Output the [x, y] coordinate of the center of the cell containing the given text.  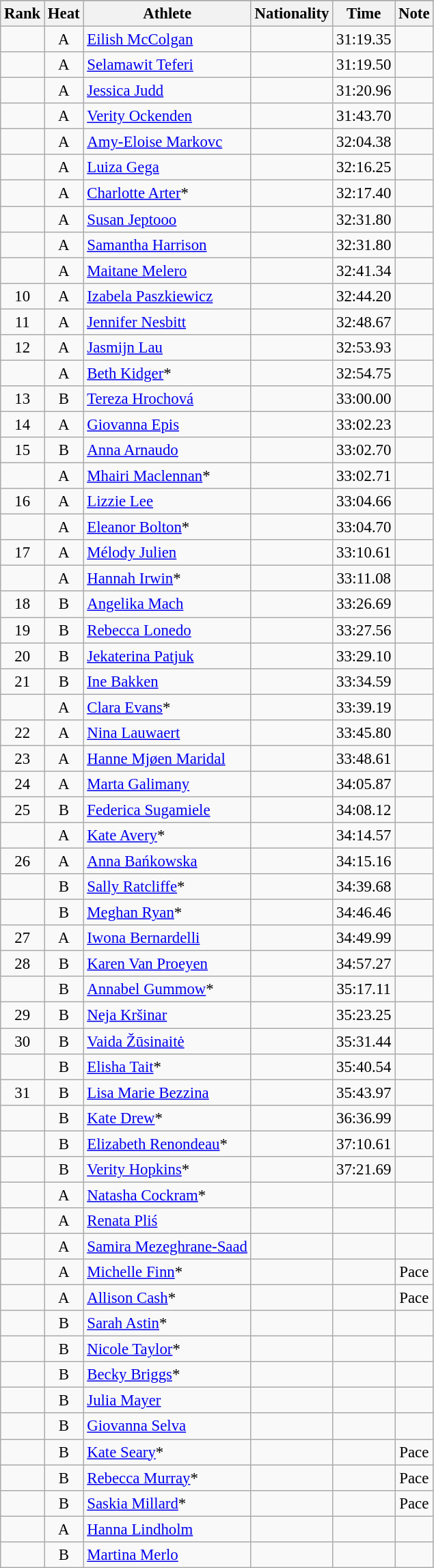
33:04.70 [364, 527]
Charlotte Arter* [167, 193]
Hannah Irwin* [167, 579]
13 [23, 399]
16 [23, 501]
32:44.20 [364, 296]
Selamawit Teferi [167, 65]
Jekaterina Patjuk [167, 656]
Time [364, 14]
34:46.46 [364, 913]
34:15.16 [364, 862]
Elisha Tait* [167, 1067]
Michelle Finn* [167, 1272]
Karen Van Proeyen [167, 964]
Renata Pliś [167, 1221]
Susan Jeptooo [167, 219]
29 [23, 1015]
Hanne Mjøen Maridal [167, 758]
35:40.54 [364, 1067]
37:21.69 [364, 1170]
25 [23, 810]
27 [23, 938]
Athlete [167, 14]
Vaida Žūsinaitė [167, 1041]
17 [23, 553]
34:57.27 [364, 964]
Lizzie Lee [167, 501]
33:45.80 [364, 733]
Rebecca Murray* [167, 1478]
35:43.97 [364, 1092]
Becky Briggs* [167, 1375]
Verity Ockenden [167, 116]
Hanna Lindholm [167, 1529]
18 [23, 605]
Luiza Gega [167, 167]
Amy-Eloise Markovc [167, 142]
22 [23, 733]
35:31.44 [364, 1041]
Marta Galimany [167, 784]
Mhairi Maclennan* [167, 476]
Giovanna Selva [167, 1427]
32:04.38 [364, 142]
Meghan Ryan* [167, 913]
Izabela Paszkiewicz [167, 296]
Samira Mezeghrane-Saad [167, 1246]
19 [23, 630]
Neja Kršinar [167, 1015]
33:48.61 [364, 758]
33:02.70 [364, 450]
33:00.00 [364, 399]
33:02.71 [364, 476]
Lisa Marie Bezzina [167, 1092]
Ine Bakken [167, 681]
Nationality [291, 14]
Anna Bańkowska [167, 862]
Iwona Bernardelli [167, 938]
Mélody Julien [167, 553]
Heat [64, 14]
Tereza Hrochová [167, 399]
34:05.87 [364, 784]
Julia Mayer [167, 1401]
31:19.35 [364, 40]
33:39.19 [364, 707]
15 [23, 450]
23 [23, 758]
14 [23, 424]
20 [23, 656]
Rank [23, 14]
Martina Merlo [167, 1555]
Sarah Astin* [167, 1323]
33:34.59 [364, 681]
35:17.11 [364, 990]
33:26.69 [364, 605]
34:39.68 [364, 887]
31:20.96 [364, 91]
33:04.66 [364, 501]
Maitane Melero [167, 271]
Federica Sugamiele [167, 810]
37:10.61 [364, 1144]
34:49.99 [364, 938]
Samantha Harrison [167, 245]
Natasha Cockram* [167, 1195]
Eilish McColgan [167, 40]
36:36.99 [364, 1118]
33:10.61 [364, 553]
Rebecca Lonedo [167, 630]
Clara Evans* [167, 707]
32:41.34 [364, 271]
Sally Ratcliffe* [167, 887]
31 [23, 1092]
Verity Hopkins* [167, 1170]
Elizabeth Renondeau* [167, 1144]
26 [23, 862]
31:43.70 [364, 116]
34:14.57 [364, 836]
Kate Avery* [167, 836]
24 [23, 784]
11 [23, 322]
Jennifer Nesbitt [167, 322]
Saskia Millard* [167, 1503]
33:02.23 [364, 424]
30 [23, 1041]
Nicole Taylor* [167, 1349]
Kate Seary* [167, 1452]
32:17.40 [364, 193]
Eleanor Bolton* [167, 527]
Beth Kidger* [167, 373]
33:29.10 [364, 656]
Anna Arnaudo [167, 450]
Note [414, 14]
35:23.25 [364, 1015]
Kate Drew* [167, 1118]
32:53.93 [364, 348]
32:16.25 [364, 167]
28 [23, 964]
31:19.50 [364, 65]
Allison Cash* [167, 1298]
33:11.08 [364, 579]
21 [23, 681]
Jessica Judd [167, 91]
12 [23, 348]
33:27.56 [364, 630]
32:54.75 [364, 373]
32:48.67 [364, 322]
34:08.12 [364, 810]
Angelika Mach [167, 605]
Giovanna Epis [167, 424]
Jasmijn Lau [167, 348]
Annabel Gummow* [167, 990]
10 [23, 296]
Nina Lauwaert [167, 733]
